Determine the [X, Y] coordinate at the center of the cell enclosing the given text.  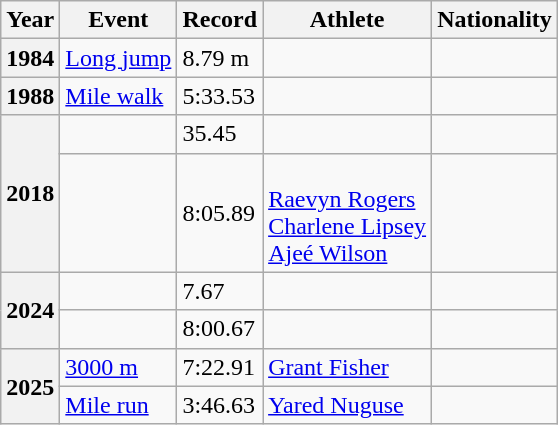
Grant Fisher [348, 367]
3:46.63 [220, 405]
35.45 [220, 134]
Athlete [348, 20]
Year [30, 20]
Yared Nuguse [348, 405]
Event [118, 20]
7.67 [220, 291]
Nationality [495, 20]
2018 [30, 194]
1988 [30, 96]
1984 [30, 58]
8:00.67 [220, 329]
Raevyn RogersCharlene LipseyAjeé Wilson [348, 212]
2025 [30, 386]
2024 [30, 310]
5:33.53 [220, 96]
Mile run [118, 405]
7:22.91 [220, 367]
Mile walk [118, 96]
Long jump [118, 58]
Record [220, 20]
3000 m [118, 367]
8.79 m [220, 58]
8:05.89 [220, 212]
